Capture the cell that displays the provided text and extract its [x, y] central coordinate. 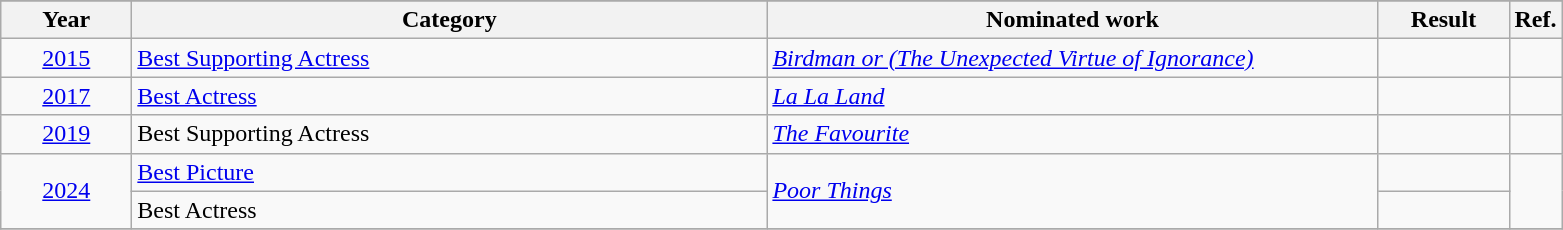
2017 [66, 96]
2024 [66, 191]
Year [66, 20]
Ref. [1536, 20]
Best Picture [450, 172]
2015 [66, 58]
Category [450, 20]
The Favourite [1072, 134]
2019 [66, 134]
La La Land [1072, 96]
Nominated work [1072, 20]
Birdman or (The Unexpected Virtue of Ignorance) [1072, 58]
Poor Things [1072, 191]
Result [1444, 20]
